Find where the given text appears and provide that cell's center as (x, y) coordinate. 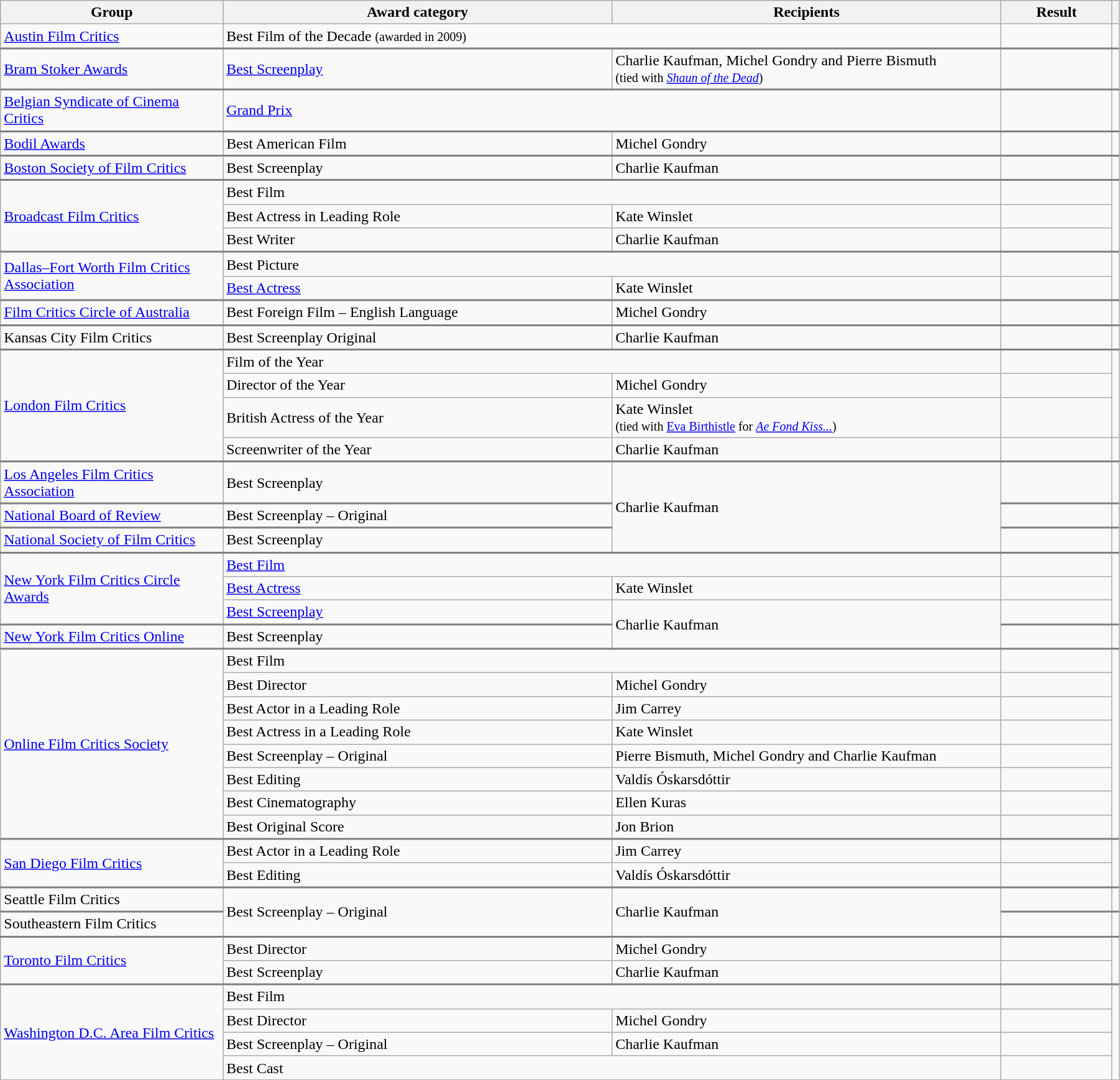
Kansas City Film Critics (112, 337)
Recipients (807, 12)
Boston Society of Film Critics (112, 168)
Best American Film (418, 144)
San Diego Film Critics (112, 863)
Best Actress in Leading Role (418, 216)
Screenwriter of the Year (418, 450)
Toronto Film Critics (112, 961)
Group (112, 12)
National Society of Film Critics (112, 540)
Dallas–Fort Worth Film Critics Association (112, 277)
New York Film Critics Circle Awards (112, 588)
Award category (418, 12)
Best Original Score (418, 826)
Southeastern Film Critics (112, 924)
Director of the Year (418, 385)
Best Writer (418, 240)
Best Cinematography (418, 803)
Best Screenplay Original (418, 337)
Online Film Critics Society (112, 744)
Jon Brion (807, 826)
Best Film of the Decade (awarded in 2009) (612, 36)
Pierre Bismuth, Michel Gondry and Charlie Kaufman (807, 756)
Best Cast (612, 1068)
Washington D.C. Area Film Critics (112, 1032)
Best Actress in a Leading Role (418, 732)
Los Angeles Film Critics Association (112, 482)
Kate Winslet(tied with Eva Birthistle for Ae Fond Kiss...) (807, 418)
Broadcast Film Critics (112, 216)
National Board of Review (112, 516)
Ellen Kuras (807, 803)
Best Foreign Film – English Language (418, 313)
Film of the Year (612, 362)
Belgian Syndicate of Cinema Critics (112, 111)
Best Picture (612, 265)
Seattle Film Critics (112, 900)
New York Film Critics Online (112, 636)
Grand Prix (612, 111)
British Actress of the Year (418, 418)
Austin Film Critics (112, 36)
Bodil Awards (112, 144)
Film Critics Circle of Australia (112, 313)
Result (1057, 12)
London Film Critics (112, 405)
Bram Stoker Awards (112, 70)
Charlie Kaufman, Michel Gondry and Pierre Bismuth (tied with Shaun of the Dead) (807, 70)
